Extract the [X, Y] coordinate from the center of the cell holding the provided text.  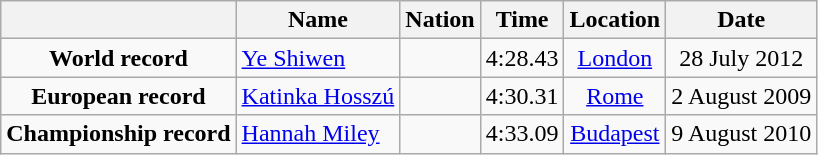
Ye Shiwen [318, 58]
Name [318, 20]
4:28.43 [522, 58]
2 August 2009 [742, 96]
Championship record [118, 134]
4:33.09 [522, 134]
World record [118, 58]
Katinka Hosszú [318, 96]
28 July 2012 [742, 58]
4:30.31 [522, 96]
European record [118, 96]
Time [522, 20]
London [615, 58]
Location [615, 20]
9 August 2010 [742, 134]
Hannah Miley [318, 134]
Budapest [615, 134]
Date [742, 20]
Nation [440, 20]
Rome [615, 96]
